Determine the (X, Y) coordinate at the center of the cell enclosing the given text.  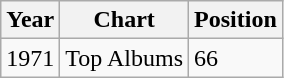
66 (236, 58)
1971 (30, 58)
Year (30, 20)
Position (236, 20)
Top Albums (124, 58)
Chart (124, 20)
